Identify which cell holds the provided text, then report its [x, y] central coordinate. 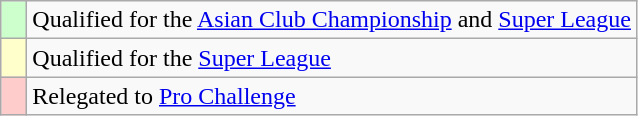
Qualified for the Super League [332, 58]
Qualified for the Asian Club Championship and Super League [332, 20]
Relegated to Pro Challenge [332, 96]
